Return (x, y) of the center of cell containing provided text 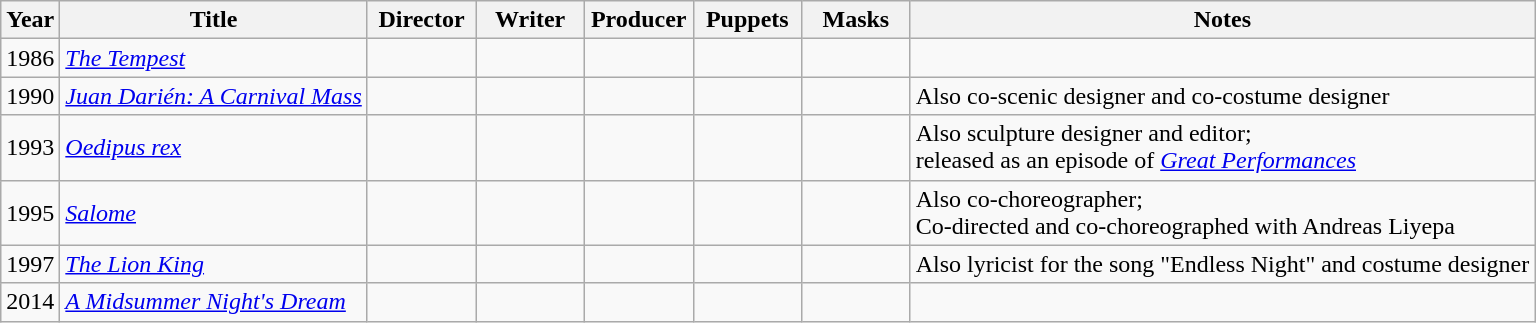
1986 (30, 58)
Salome (214, 212)
Juan Darién: A Carnival Mass (214, 96)
Also sculpture designer and editor;released as an episode of Great Performances (1222, 148)
Masks (856, 20)
1995 (30, 212)
The Lion King (214, 264)
Writer (530, 20)
Year (30, 20)
1993 (30, 148)
Also lyricist for the song "Endless Night" and costume designer (1222, 264)
The Tempest (214, 58)
Puppets (748, 20)
Notes (1222, 20)
Also co-scenic designer and co-costume designer (1222, 96)
Producer (638, 20)
Also co-choreographer;Co-directed and co-choreographed with Andreas Liyepa (1222, 212)
Oedipus rex (214, 148)
1990 (30, 96)
Title (214, 20)
Director (422, 20)
2014 (30, 302)
A Midsummer Night's Dream (214, 302)
1997 (30, 264)
